Scan for the cell matching the given text and deliver its [x, y] coordinate at center. 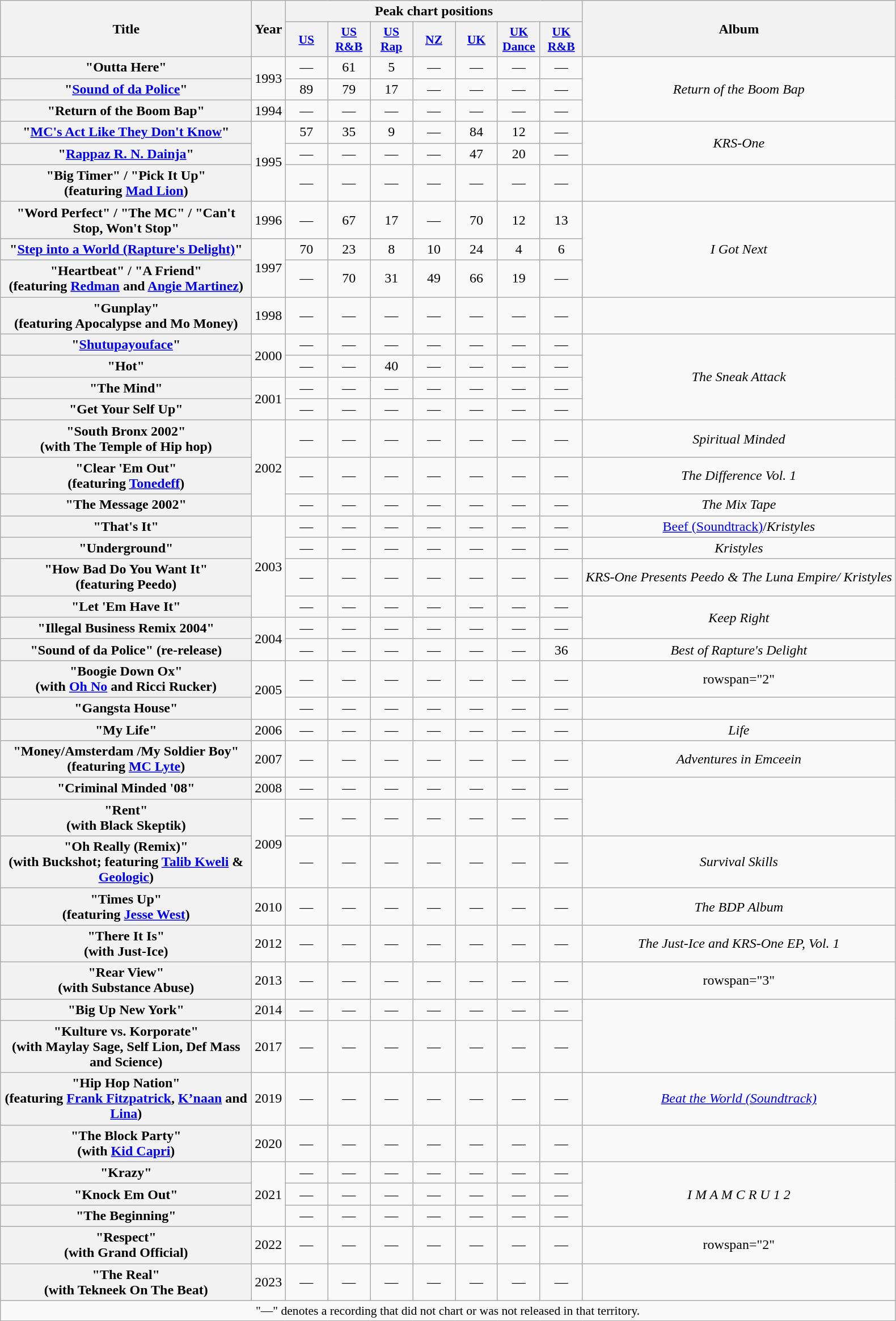
"Money/Amsterdam /My Soldier Boy"(featuring MC Lyte) [126, 759]
2017 [269, 1046]
1995 [269, 161]
84 [476, 132]
"Step into a World (Rapture's Delight)" [126, 249]
"The Message 2002" [126, 505]
2022 [269, 1244]
Best of Rapture's Delight [738, 649]
57 [306, 132]
UK [476, 40]
2019 [269, 1099]
10 [434, 249]
2000 [269, 356]
"—" denotes a recording that did not chart or was not released in that territory. [448, 1311]
"The Beginning" [126, 1216]
Peak chart positions [434, 11]
2008 [269, 788]
KRS-One Presents Peedo & The Luna Empire/ Kristyles [738, 577]
"Respect"(with Grand Official) [126, 1244]
The Mix Tape [738, 505]
"Underground" [126, 548]
19 [518, 278]
47 [476, 154]
"Hip Hop Nation"(featuring Frank Fitzpatrick, K’naan and Lina) [126, 1099]
"Rent"(with Black Skeptik) [126, 818]
1996 [269, 220]
"Shutupayouface" [126, 345]
"Kulture vs. Korporate"(with Maylay Sage, Self Lion, Def Mass and Science) [126, 1046]
2004 [269, 639]
"Return of the Boom Bap" [126, 111]
67 [349, 220]
2007 [269, 759]
2012 [269, 944]
1994 [269, 111]
The Difference Vol. 1 [738, 475]
35 [349, 132]
Beat the World (Soundtrack) [738, 1099]
2002 [269, 468]
20 [518, 154]
23 [349, 249]
9 [391, 132]
"Big Timer" / "Pick It Up"(featuring Mad Lion) [126, 183]
Survival Skills [738, 862]
1993 [269, 78]
"South Bronx 2002"(with The Temple of Hip hop) [126, 439]
"Let 'Em Have It" [126, 606]
"Get Your Self Up" [126, 410]
rowspan="3" [738, 980]
UK Dance [518, 40]
"That's It" [126, 526]
KRS-One [738, 143]
Beef (Soundtrack)/Kristyles [738, 526]
"Big Up New York" [126, 1010]
24 [476, 249]
49 [434, 278]
2021 [269, 1194]
6 [561, 249]
"Sound of da Police" [126, 89]
US [306, 40]
I M A M C R U 1 2 [738, 1194]
"Gangsta House" [126, 708]
"Rear View"(with Substance Abuse) [126, 980]
"Krazy" [126, 1172]
13 [561, 220]
"The Mind" [126, 388]
5 [391, 67]
Return of the Boom Bap [738, 89]
NZ [434, 40]
2013 [269, 980]
2006 [269, 730]
8 [391, 249]
2003 [269, 566]
"Word Perfect" / "The MC" / "Can't Stop, Won't Stop" [126, 220]
36 [561, 649]
"Hot" [126, 366]
2020 [269, 1143]
"Illegal Business Remix 2004" [126, 628]
"The Real"(with Tekneek On The Beat) [126, 1282]
"Knock Em Out" [126, 1194]
Life [738, 730]
"My Life" [126, 730]
"How Bad Do You Want It"(featuring Peedo) [126, 577]
31 [391, 278]
I Got Next [738, 249]
61 [349, 67]
Spiritual Minded [738, 439]
40 [391, 366]
66 [476, 278]
"Clear 'Em Out"(featuring Tonedeff) [126, 475]
2014 [269, 1010]
Title [126, 28]
Year [269, 28]
1998 [269, 315]
4 [518, 249]
"There It Is"(with Just-Ice) [126, 944]
US R&B [349, 40]
"Boogie Down Ox"(with Oh No and Ricci Rucker) [126, 678]
2005 [269, 690]
2001 [269, 399]
The BDP Album [738, 906]
"Criminal Minded '08" [126, 788]
"The Block Party"(with Kid Capri) [126, 1143]
Keep Right [738, 617]
"Oh Really (Remix)"(with Buckshot; featuring Talib Kweli & Geologic) [126, 862]
UK R&B [561, 40]
The Just-Ice and KRS-One EP, Vol. 1 [738, 944]
"Outta Here" [126, 67]
"Sound of da Police" (re-release) [126, 649]
1997 [269, 268]
"MC's Act Like They Don't Know" [126, 132]
2009 [269, 844]
2010 [269, 906]
89 [306, 89]
US Rap [391, 40]
Kristyles [738, 548]
2023 [269, 1282]
79 [349, 89]
Adventures in Emceein [738, 759]
"Times Up"(featuring Jesse West) [126, 906]
"Heartbeat" / "A Friend"(featuring Redman and Angie Martinez) [126, 278]
Album [738, 28]
"Rappaz R. N. Dainja" [126, 154]
"Gunplay"(featuring Apocalypse and Mo Money) [126, 315]
The Sneak Attack [738, 377]
